Search for the cell housing the specified text and yield its [x, y] center coordinate. 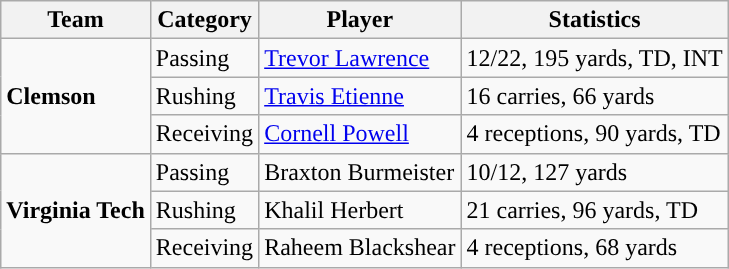
21 carries, 96 yards, TD [594, 210]
Khalil Herbert [360, 210]
4 receptions, 68 yards [594, 248]
Cornell Powell [360, 134]
Clemson [76, 96]
Statistics [594, 20]
Trevor Lawrence [360, 58]
10/12, 127 yards [594, 172]
Player [360, 20]
12/22, 195 yards, TD, INT [594, 58]
4 receptions, 90 yards, TD [594, 134]
Category [204, 20]
Travis Etienne [360, 96]
Team [76, 20]
16 carries, 66 yards [594, 96]
Raheem Blackshear [360, 248]
Braxton Burmeister [360, 172]
Virginia Tech [76, 210]
